Search for the cell housing the specified text and yield its [X, Y] center coordinate. 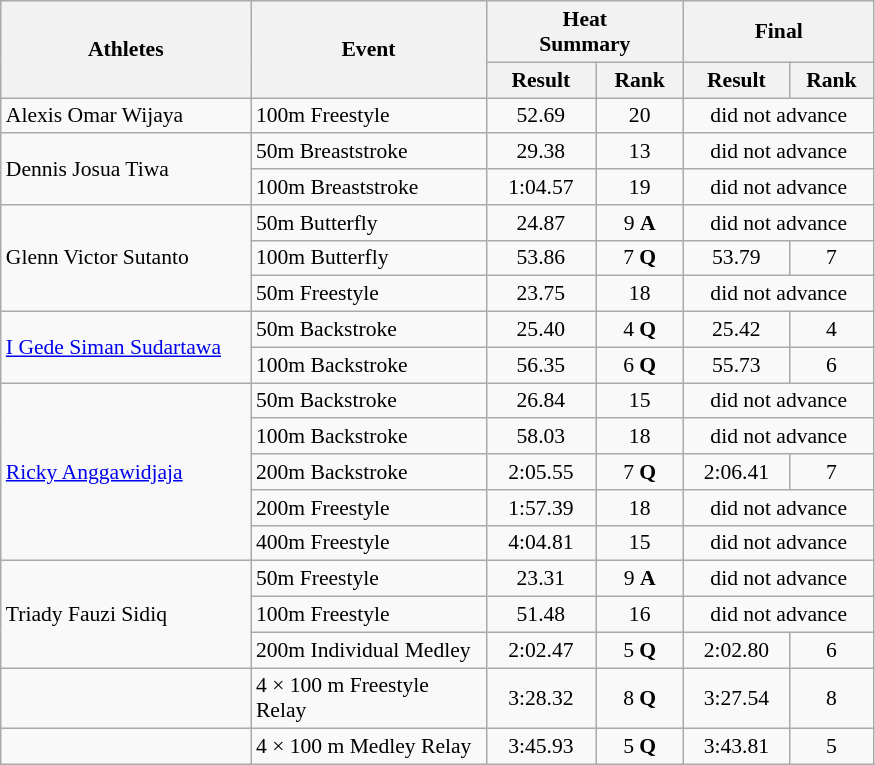
1:57.39 [541, 508]
Athletes [126, 50]
100m Butterfly [368, 258]
19 [640, 187]
2:05.55 [541, 472]
13 [640, 152]
56.35 [541, 365]
55.73 [736, 365]
3:43.81 [736, 747]
5 [832, 747]
Alexis Omar Wijaya [126, 116]
200m Individual Medley [368, 650]
4 Q [640, 330]
52.69 [541, 116]
Glenn Victor Sutanto [126, 258]
Triady Fauzi Sidiq [126, 614]
8 Q [640, 698]
53.79 [736, 258]
4 [832, 330]
24.87 [541, 223]
1:04.57 [541, 187]
58.03 [541, 437]
20 [640, 116]
Event [368, 50]
4:04.81 [541, 543]
16 [640, 615]
53.86 [541, 258]
25.42 [736, 330]
2:02.47 [541, 650]
4 × 100 m Freestyle Relay [368, 698]
Dennis Josua Tiwa [126, 170]
3:45.93 [541, 747]
29.38 [541, 152]
2:06.41 [736, 472]
200m Freestyle [368, 508]
2:02.80 [736, 650]
100m Breaststroke [368, 187]
I Gede Siman Sudartawa [126, 348]
3:28.32 [541, 698]
51.48 [541, 615]
4 × 100 m Medley Relay [368, 747]
50m Butterfly [368, 223]
6 Q [640, 365]
26.84 [541, 401]
23.31 [541, 579]
50m Breaststroke [368, 152]
400m Freestyle [368, 543]
25.40 [541, 330]
8 [832, 698]
Final [779, 32]
Ricky Anggawidjaja [126, 472]
200m Backstroke [368, 472]
23.75 [541, 294]
Heat Summary [585, 32]
3:27.54 [736, 698]
